Determine the (X, Y) coordinate at the center of the cell enclosing the given text.  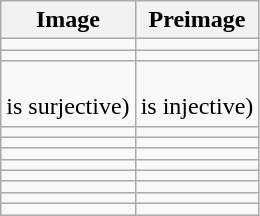
is injective) (197, 94)
Image (68, 20)
Preimage (197, 20)
is surjective) (68, 94)
